Scan for the cell matching the given text and deliver its (x, y) coordinate at center. 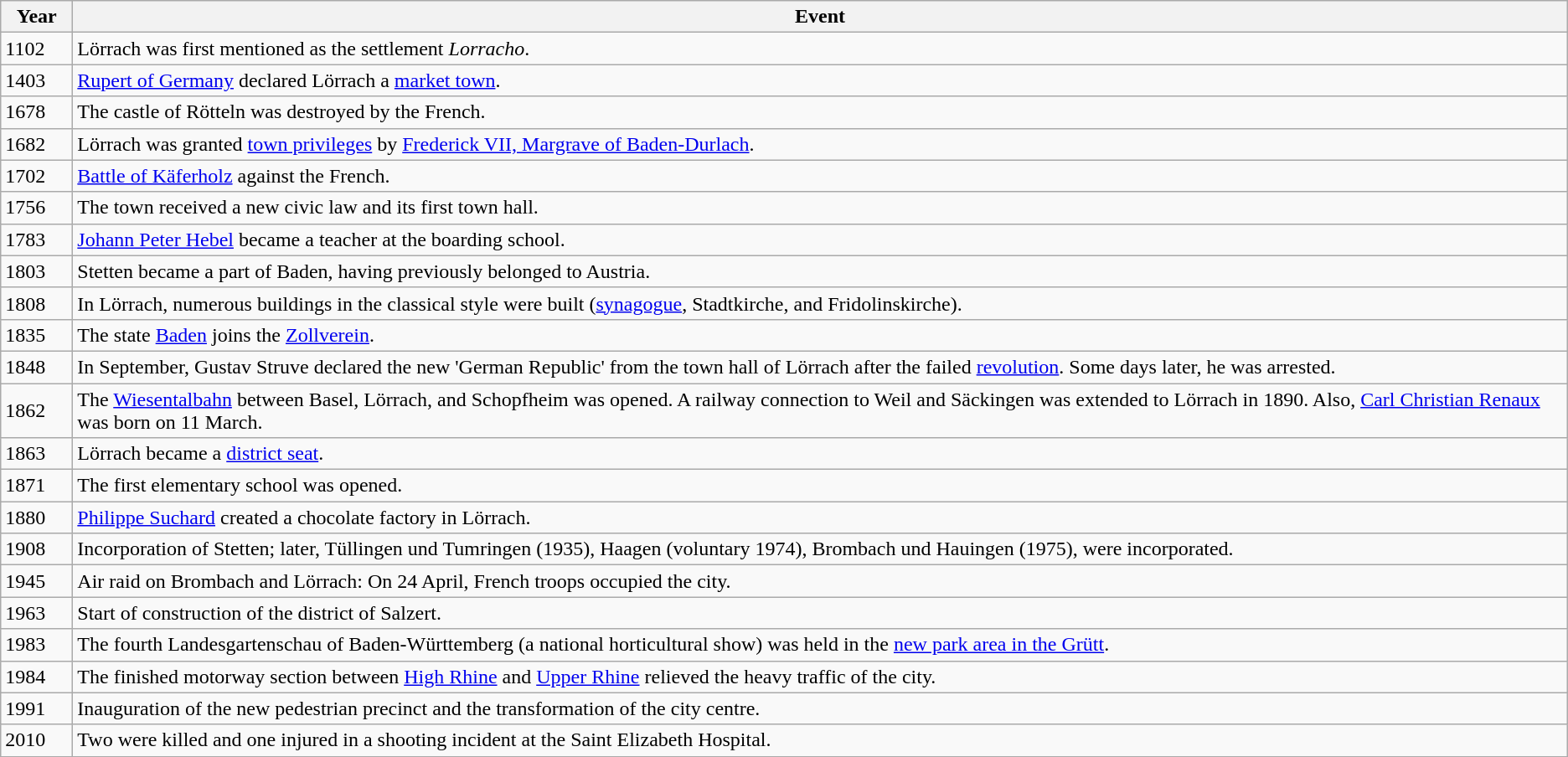
The town received a new civic law and its first town hall. (820, 208)
1945 (37, 581)
Rupert of Germany declared Lörrach a market town. (820, 80)
1808 (37, 303)
1848 (37, 367)
1702 (37, 176)
The finished motorway section between High Rhine and Upper Rhine relieved the heavy traffic of the city. (820, 677)
Year (37, 17)
Lörrach was granted town privileges by Frederick VII, Margrave of Baden-Durlach. (820, 144)
1963 (37, 613)
1803 (37, 271)
1403 (37, 80)
Johann Peter Hebel became a teacher at the boarding school. (820, 239)
1991 (37, 708)
The state Baden joins the Zollverein. (820, 335)
1983 (37, 645)
2010 (37, 740)
The first elementary school was opened. (820, 486)
1756 (37, 208)
Air raid on Brombach and Lörrach: On 24 April, French troops occupied the city. (820, 581)
Incorporation of Stetten; later, Tüllingen und Tumringen (1935), Haagen (voluntary 1974), Brombach und Hauingen (1975), were incorporated. (820, 549)
In Lörrach, numerous buildings in the classical style were built (synagogue, Stadtkirche, and Fridolinskirche). (820, 303)
Event (820, 17)
1984 (37, 677)
The fourth Landesgartenschau of Baden-Württemberg (a national horticultural show) was held in the new park area in the Grütt. (820, 645)
1102 (37, 49)
The castle of Rötteln was destroyed by the French. (820, 112)
1871 (37, 486)
Two were killed and one injured in a shooting incident at the Saint Elizabeth Hospital. (820, 740)
1678 (37, 112)
1862 (37, 410)
Stetten became a part of Baden, having previously belonged to Austria. (820, 271)
1835 (37, 335)
Lörrach was first mentioned as the settlement Lorracho. (820, 49)
Start of construction of the district of Salzert. (820, 613)
1682 (37, 144)
Inauguration of the new pedestrian precinct and the transformation of the city centre. (820, 708)
Battle of Käferholz against the French. (820, 176)
1863 (37, 454)
1908 (37, 549)
1783 (37, 239)
1880 (37, 518)
Lörrach became a district seat. (820, 454)
Philippe Suchard created a chocolate factory in Lörrach. (820, 518)
